Scan for the cell matching the given text and deliver its (x, y) coordinate at center. 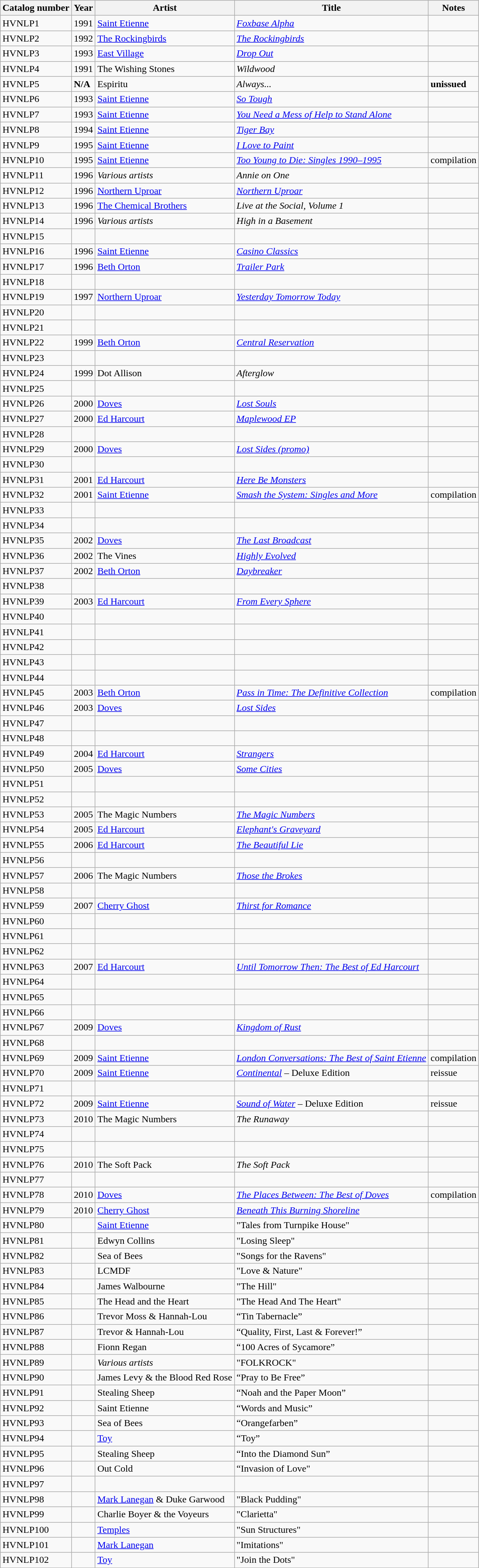
High in a Basement (332, 221)
“Noah and the Paper Moon” (332, 1392)
HVNLP43 (36, 662)
Smash the System: Singles and More (332, 495)
HVNLP10 (36, 160)
So Tough (332, 99)
HVNLP60 (36, 921)
HVNLP84 (36, 1286)
HVNLP36 (36, 556)
HVNLP27 (36, 419)
HVNLP66 (36, 1012)
Daybreaker (332, 571)
The Places Between: The Best of Doves (332, 1195)
HVNLP44 (36, 678)
HVNLP97 (36, 1484)
Kingdom of Rust (332, 1027)
HVNLP13 (36, 206)
"Imitations" (332, 1545)
You Need a Mess of Help to Stand Alone (332, 114)
Charlie Boyer & the Voyeurs (165, 1514)
HVNLP95 (36, 1454)
"Join the Dots" (332, 1560)
HVNLP76 (36, 1165)
The Wishing Stones (165, 69)
Temples (165, 1530)
HVNLP32 (36, 495)
The Beautiful Lie (332, 845)
Artist (165, 8)
Strangers (332, 754)
HVNLP6 (36, 99)
HVNLP83 (36, 1271)
HVNLP22 (36, 343)
HVNLP4 (36, 69)
Notes (453, 8)
“Quality, First, Last & Forever!” (332, 1332)
Beneath This Burning Shoreline (332, 1210)
HVNLP12 (36, 191)
HVNLP14 (36, 221)
HVNLP56 (36, 860)
HVNLP65 (36, 997)
HVNLP29 (36, 449)
“Tin Tabernacle” (332, 1317)
HVNLP5 (36, 84)
HVNLP19 (36, 297)
HVNLP46 (36, 708)
Lost Souls (332, 403)
Pass in Time: The Definitive Collection (332, 693)
“100 Acres of Sycamore” (332, 1347)
East Village (165, 54)
HVNLP42 (36, 647)
Mark Lanegan & Duke Garwood (165, 1499)
Too Young to Die: Singles 1990–1995 (332, 160)
HVNLP1 (36, 23)
"Songs for the Ravens" (332, 1256)
Thirst for Romance (332, 906)
1997 (83, 297)
HVNLP38 (36, 586)
Afterglow (332, 373)
HVNLP51 (36, 784)
HVNLP24 (36, 373)
Those the Brokes (332, 875)
Out Cold (165, 1469)
HVNLP2 (36, 38)
HVNLP21 (36, 327)
HVNLP74 (36, 1134)
HVNLP39 (36, 601)
Tiger Bay (332, 130)
HVNLP64 (36, 982)
Until Tomorrow Then: The Best of Ed Harcourt (332, 967)
2004 (83, 754)
HVNLP30 (36, 465)
1992 (83, 38)
N/A (83, 84)
Casino Classics (332, 251)
HVNLP37 (36, 571)
HVNLP91 (36, 1392)
The Vines (165, 556)
The Head and the Heart (165, 1301)
"Tales from Turnpike House" (332, 1225)
“Into the Diamond Sun” (332, 1454)
HVNLP20 (36, 312)
HVNLP25 (36, 388)
The Chemical Brothers (165, 206)
"The Head And The Heart" (332, 1301)
“Words and Music” (332, 1408)
Live at the Social, Volume 1 (332, 206)
Lost Sides (promo) (332, 449)
HVNLP28 (36, 434)
“Orangefarben” (332, 1423)
Fionn Regan (165, 1347)
James Walbourne (165, 1286)
Title (332, 8)
HVNLP3 (36, 54)
"Clarietta" (332, 1514)
HVNLP67 (36, 1027)
HVNLP8 (36, 130)
London Conversations: The Best of Saint Etienne (332, 1058)
Annie on One (332, 175)
HVNLP59 (36, 906)
HVNLP89 (36, 1362)
HVNLP35 (36, 541)
Highly Evolved (332, 556)
The Last Broadcast (332, 541)
HVNLP98 (36, 1499)
I Love to Paint (332, 145)
HVNLP11 (36, 175)
"FOLKROCK" (332, 1362)
HVNLP9 (36, 145)
HVNLP33 (36, 510)
HVNLP72 (36, 1103)
"Losing Sleep" (332, 1241)
HVNLP90 (36, 1377)
"The Hill" (332, 1286)
unissued (453, 84)
HVNLP7 (36, 114)
HVNLP16 (36, 251)
HVNLP57 (36, 875)
"Black Pudding" (332, 1499)
HVNLP41 (36, 632)
Mark Lanegan (165, 1545)
HVNLP45 (36, 693)
HVNLP15 (36, 236)
HVNLP75 (36, 1149)
HVNLP62 (36, 952)
HVNLP93 (36, 1423)
James Levy & the Blood Red Rose (165, 1377)
HVNLP99 (36, 1514)
Catalog number (36, 8)
HVNLP86 (36, 1317)
Trevor & Hannah-Lou (165, 1332)
HVNLP71 (36, 1088)
HVNLP61 (36, 936)
Central Reservation (332, 343)
HVNLP102 (36, 1560)
HVNLP101 (36, 1545)
HVNLP69 (36, 1058)
Elephant's Graveyard (332, 830)
Dot Allison (165, 373)
HVNLP88 (36, 1347)
HVNLP17 (36, 267)
Foxbase Alpha (332, 23)
From Every Sphere (332, 601)
Trailer Park (332, 267)
HVNLP50 (36, 769)
HVNLP94 (36, 1438)
HVNLP55 (36, 845)
“Invasion of Love" (332, 1469)
HVNLP52 (36, 799)
HVNLP31 (36, 480)
HVNLP80 (36, 1225)
HVNLP77 (36, 1180)
HVNLP49 (36, 754)
Trevor Moss & Hannah-Lou (165, 1317)
HVNLP92 (36, 1408)
HVNLP63 (36, 967)
1994 (83, 130)
Wildwood (332, 69)
HVNLP70 (36, 1073)
HVNLP53 (36, 814)
HVNLP87 (36, 1332)
HVNLP68 (36, 1043)
Espiritu (165, 84)
HVNLP54 (36, 830)
HVNLP47 (36, 723)
HVNLP85 (36, 1301)
“Pray to Be Free” (332, 1377)
Edwyn Collins (165, 1241)
HVNLP81 (36, 1241)
HVNLP78 (36, 1195)
HVNLP18 (36, 282)
Here Be Monsters (332, 480)
HVNLP58 (36, 890)
HVNLP82 (36, 1256)
HVNLP34 (36, 525)
Year (83, 8)
HVNLP40 (36, 616)
Some Cities (332, 769)
HVNLP96 (36, 1469)
HVNLP48 (36, 738)
LCMDF (165, 1271)
Always... (332, 84)
Sound of Water – Deluxe Edition (332, 1103)
Lost Sides (332, 708)
HVNLP26 (36, 403)
Continental – Deluxe Edition (332, 1073)
HVNLP23 (36, 358)
"Love & Nature" (332, 1271)
“Toy” (332, 1438)
Yesterday Tomorrow Today (332, 297)
The Runaway (332, 1119)
Maplewood EP (332, 419)
HVNLP73 (36, 1119)
Drop Out (332, 54)
"Sun Structures" (332, 1530)
HVNLP79 (36, 1210)
HVNLP100 (36, 1530)
